Locate the cell with the specified text and output its [x, y] center coordinate. 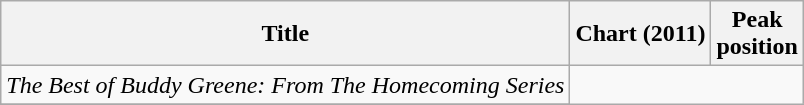
Peakposition [757, 34]
Chart (2011) [640, 34]
Title [286, 34]
The Best of Buddy Greene: From The Homecoming Series [286, 85]
